Scan for the cell matching the given text and deliver its (X, Y) coordinate at center. 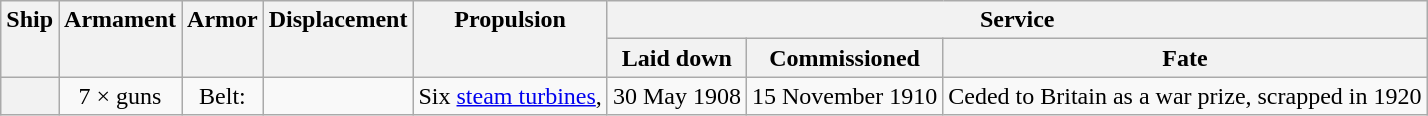
30 May 1908 (676, 96)
Commissioned (844, 58)
Service (1017, 20)
Belt: (223, 96)
15 November 1910 (844, 96)
Displacement (338, 39)
Ship (30, 39)
Propulsion (510, 39)
7 × guns (120, 96)
Laid down (676, 58)
Ceded to Britain as a war prize, scrapped in 1920 (1185, 96)
Armament (120, 39)
Six steam turbines, (510, 96)
Armor (223, 39)
Fate (1185, 58)
